Provide the [X, Y] coordinate of the cell's center where the given text is located.  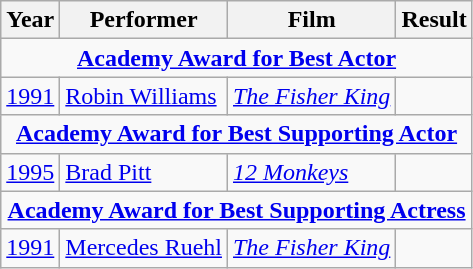
Academy Award for Best Supporting Actress [237, 210]
Performer [144, 20]
12 Monkeys [311, 172]
1995 [30, 172]
Academy Award for Best Supporting Actor [237, 134]
Robin Williams [144, 96]
Academy Award for Best Actor [237, 58]
Year [30, 20]
Mercedes Ruehl [144, 248]
Result [434, 20]
Film [311, 20]
Brad Pitt [144, 172]
